Detect which cell encompasses the target text, then output its [x, y] center coordinate. 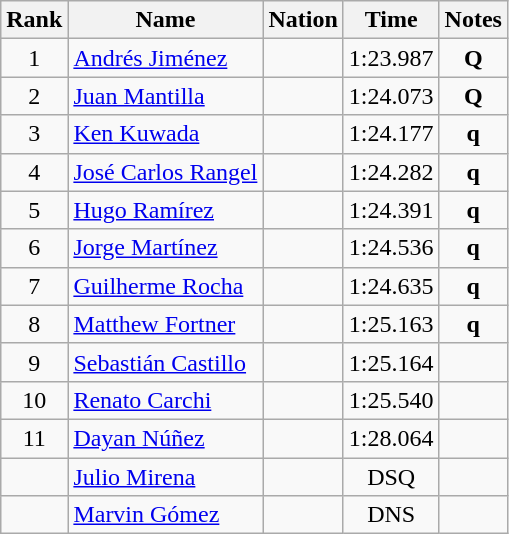
1:25.163 [391, 324]
Time [391, 20]
Name [166, 20]
DSQ [391, 477]
7 [34, 286]
1:24.391 [391, 210]
1:24.073 [391, 96]
4 [34, 172]
1:28.064 [391, 438]
Juan Mantilla [166, 96]
DNS [391, 515]
5 [34, 210]
1:24.635 [391, 286]
11 [34, 438]
Notes [473, 20]
Renato Carchi [166, 400]
1:25.540 [391, 400]
Nation [303, 20]
Ken Kuwada [166, 134]
1:24.536 [391, 248]
1:24.177 [391, 134]
Marvin Gómez [166, 515]
Julio Mirena [166, 477]
1:24.282 [391, 172]
Jorge Martínez [166, 248]
Guilherme Rocha [166, 286]
3 [34, 134]
Sebastián Castillo [166, 362]
1:23.987 [391, 58]
2 [34, 96]
José Carlos Rangel [166, 172]
Rank [34, 20]
1 [34, 58]
10 [34, 400]
Matthew Fortner [166, 324]
Dayan Núñez [166, 438]
1:25.164 [391, 362]
Hugo Ramírez [166, 210]
8 [34, 324]
Andrés Jiménez [166, 58]
6 [34, 248]
9 [34, 362]
